Search for the cell housing the specified text and yield its [x, y] center coordinate. 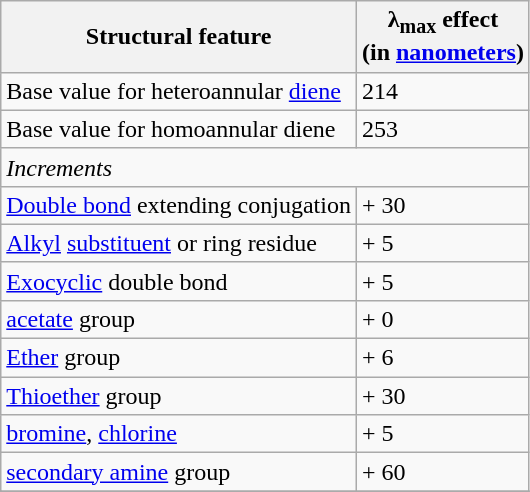
Alkyl substituent or ring residue [179, 243]
secondary amine group [179, 472]
253 [442, 129]
+ 0 [442, 319]
Base value for heteroannular diene [179, 91]
+ 60 [442, 472]
Increments [266, 167]
Double bond extending conjugation [179, 205]
Thioether group [179, 396]
Structural feature [179, 36]
Ether group [179, 358]
+ 6 [442, 358]
Exocyclic double bond [179, 281]
λmax effect (in nanometers) [442, 36]
bromine, chlorine [179, 434]
214 [442, 91]
acetate group [179, 319]
Base value for homoannular diene [179, 129]
